Return the (x, y) coordinate for the center point of the cell that contains the specified text.  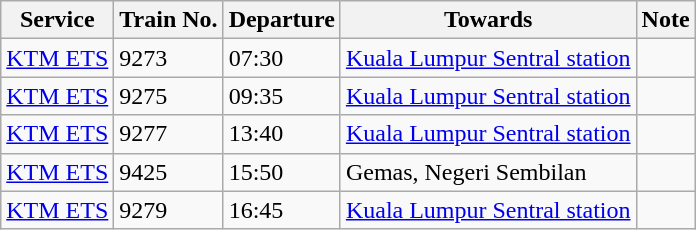
09:35 (282, 96)
Gemas, Negeri Sembilan (488, 172)
Train No. (168, 20)
Towards (488, 20)
Service (58, 20)
9279 (168, 210)
9425 (168, 172)
16:45 (282, 210)
9273 (168, 58)
9275 (168, 96)
07:30 (282, 58)
Departure (282, 20)
9277 (168, 134)
13:40 (282, 134)
Note (666, 20)
15:50 (282, 172)
